Pinpoint the cell where the given text exists, returning its [X, Y] midpoint coordinate. 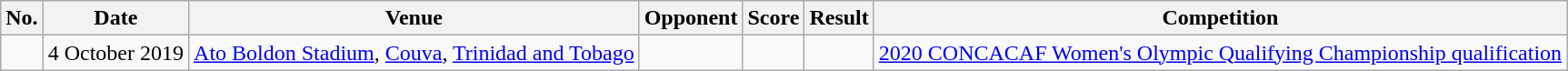
Competition [1220, 18]
Venue [414, 18]
No. [22, 18]
Date [115, 18]
Ato Boldon Stadium, Couva, Trinidad and Tobago [414, 53]
4 October 2019 [115, 53]
Result [839, 18]
Opponent [691, 18]
Score [774, 18]
2020 CONCACAF Women's Olympic Qualifying Championship qualification [1220, 53]
